Output the [x, y] coordinate of the center of the cell containing the given text.  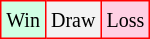
Win [24, 20]
Loss [126, 20]
Draw [72, 20]
